Locate the cell with the specified text and output its (x, y) center coordinate. 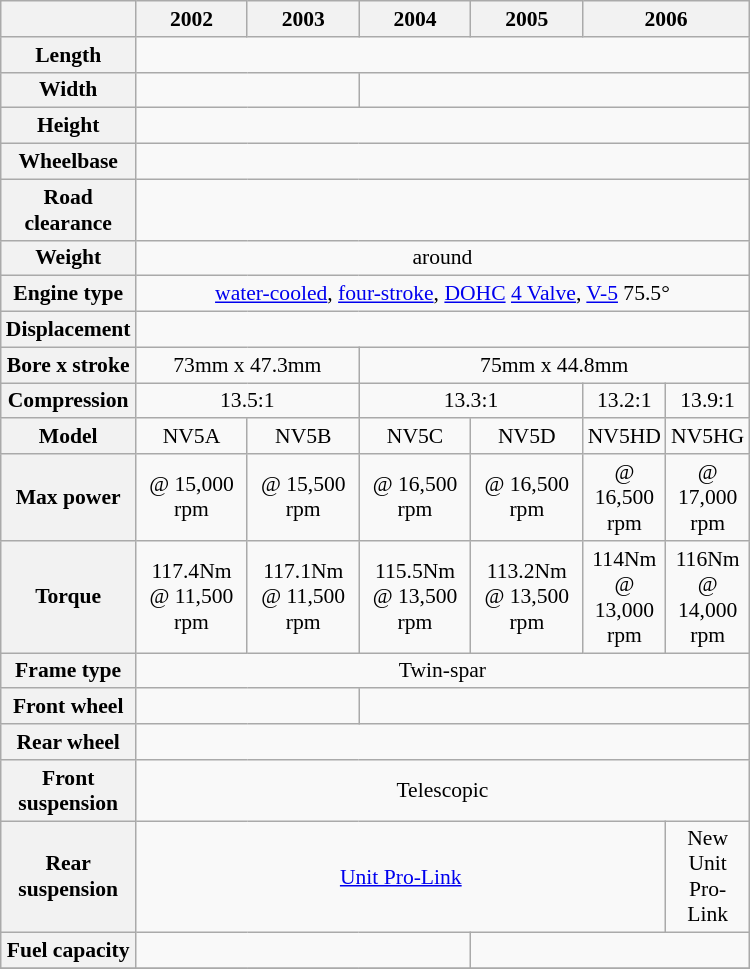
Engine type (68, 294)
NV5D (527, 437)
116Nm @ 14,000 rpm (708, 597)
117.4Nm @ 11,500 rpm (192, 597)
115.5Nm @ 13,500 rpm (415, 597)
New Unit Pro-Link (708, 877)
@ 17,000 rpm (708, 498)
Front suspension (68, 790)
2006 (666, 19)
13.2:1 (624, 401)
Rear suspension (68, 877)
NV5HG (708, 437)
Twin-spar (443, 671)
NV5B (303, 437)
NV5A (192, 437)
2004 (415, 19)
Unit Pro-Link (401, 877)
2002 (192, 19)
Compression (68, 401)
@ 15,000 rpm (192, 498)
Frame type (68, 671)
Width (68, 90)
Front wheel (68, 707)
Road clearance (68, 210)
13.3:1 (471, 401)
Displacement (68, 330)
114Nm @ 13,000 rpm (624, 597)
around (443, 258)
Model (68, 437)
13.9:1 (708, 401)
Max power (68, 498)
Telescopic (443, 790)
Length (68, 55)
73mm x 47.3mm (248, 365)
113.2Nm @ 13,500 rpm (527, 597)
Height (68, 126)
Torque (68, 597)
Fuel capacity (68, 951)
water-cooled, four-stroke, DOHC 4 Valve, V-5 75.5° (443, 294)
Rear wheel (68, 742)
NV5C (415, 437)
117.1Nm @ 11,500 rpm (303, 597)
13.5:1 (248, 401)
@ 15,500 rpm (303, 498)
Bore x stroke (68, 365)
2003 (303, 19)
2005 (527, 19)
Weight (68, 258)
75mm x 44.8mm (554, 365)
Wheelbase (68, 162)
NV5HD (624, 437)
